Detect which cell encompasses the target text, then output its [X, Y] center coordinate. 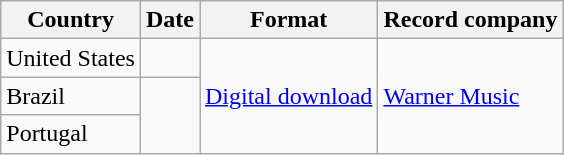
Date [170, 20]
Brazil [71, 96]
Digital download [289, 96]
Format [289, 20]
United States [71, 58]
Country [71, 20]
Portugal [71, 134]
Warner Music [470, 96]
Record company [470, 20]
